Capture the cell that displays the provided text and extract its [X, Y] central coordinate. 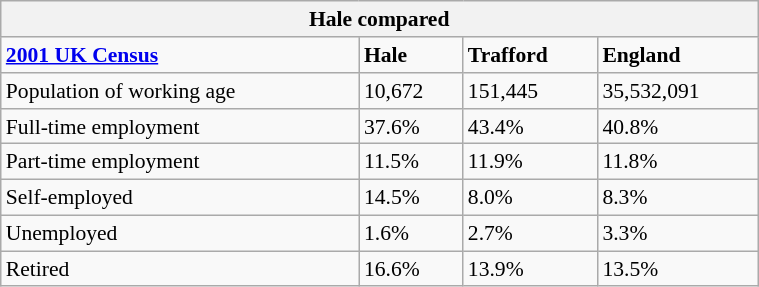
43.4% [530, 126]
Population of working age [180, 91]
35,532,091 [677, 91]
Full-time employment [180, 126]
2.7% [530, 233]
11.9% [530, 162]
11.8% [677, 162]
10,672 [411, 91]
37.6% [411, 126]
Part-time employment [180, 162]
16.6% [411, 269]
8.0% [530, 197]
Retired [180, 269]
1.6% [411, 233]
40.8% [677, 126]
Unemployed [180, 233]
England [677, 55]
13.9% [530, 269]
14.5% [411, 197]
13.5% [677, 269]
Hale [411, 55]
Trafford [530, 55]
Self-employed [180, 197]
11.5% [411, 162]
Hale compared [380, 19]
151,445 [530, 91]
8.3% [677, 197]
2001 UK Census [180, 55]
3.3% [677, 233]
